Pinpoint the cell where the given text exists, returning its [X, Y] midpoint coordinate. 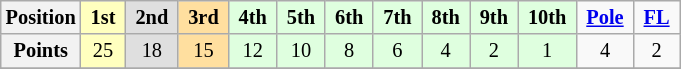
12 [253, 51]
5th [301, 17]
8 [349, 51]
1st [104, 17]
4th [253, 17]
6th [349, 17]
Pole [604, 17]
FL [657, 17]
1 [547, 51]
6 [397, 51]
10th [547, 17]
7th [397, 17]
10 [301, 51]
25 [104, 51]
3rd [203, 17]
15 [203, 51]
Position [41, 17]
9th [494, 17]
8th [446, 17]
Points [41, 51]
2nd [152, 17]
18 [152, 51]
